Return the [X, Y] coordinate for the center point of the cell that contains the specified text.  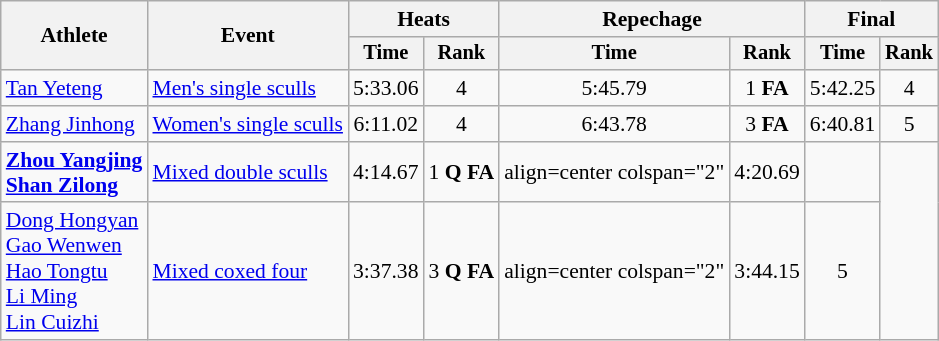
Athlete [74, 36]
Men's single sculls [248, 88]
3:37.38 [386, 272]
6:11.02 [386, 124]
Final [872, 19]
Mixed coxed four [248, 272]
Zhou Yangjing Shan Zilong [74, 172]
3 FA [766, 124]
Dong Hongyan Gao Wenwen Hao Tongtu Li Ming Lin Cuizhi [74, 272]
Women's single sculls [248, 124]
3:44.15 [766, 272]
Zhang Jinhong [74, 124]
6:40.81 [842, 124]
5:45.79 [614, 88]
1 FA [766, 88]
Mixed double sculls [248, 172]
4:14.67 [386, 172]
Repechage [652, 19]
Tan Yeteng [74, 88]
3 Q FA [461, 272]
5:42.25 [842, 88]
6:43.78 [614, 124]
Event [248, 36]
1 Q FA [461, 172]
Heats [424, 19]
5:33.06 [386, 88]
4:20.69 [766, 172]
